Pinpoint the cell where the given text exists, returning its [X, Y] midpoint coordinate. 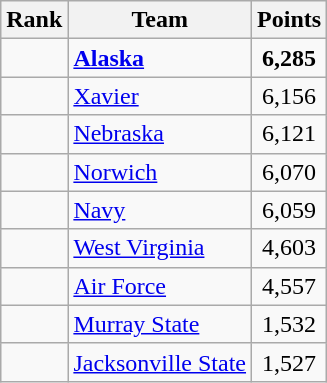
1,532 [290, 324]
4,557 [290, 286]
6,156 [290, 96]
Murray State [160, 324]
Jacksonville State [160, 362]
6,059 [290, 210]
1,527 [290, 362]
Rank [34, 20]
Norwich [160, 172]
West Virginia [160, 248]
Navy [160, 210]
6,121 [290, 134]
Points [290, 20]
Xavier [160, 96]
6,285 [290, 58]
Air Force [160, 286]
6,070 [290, 172]
Team [160, 20]
Alaska [160, 58]
Nebraska [160, 134]
4,603 [290, 248]
